Identify which cell holds the provided text, then report its [X, Y] central coordinate. 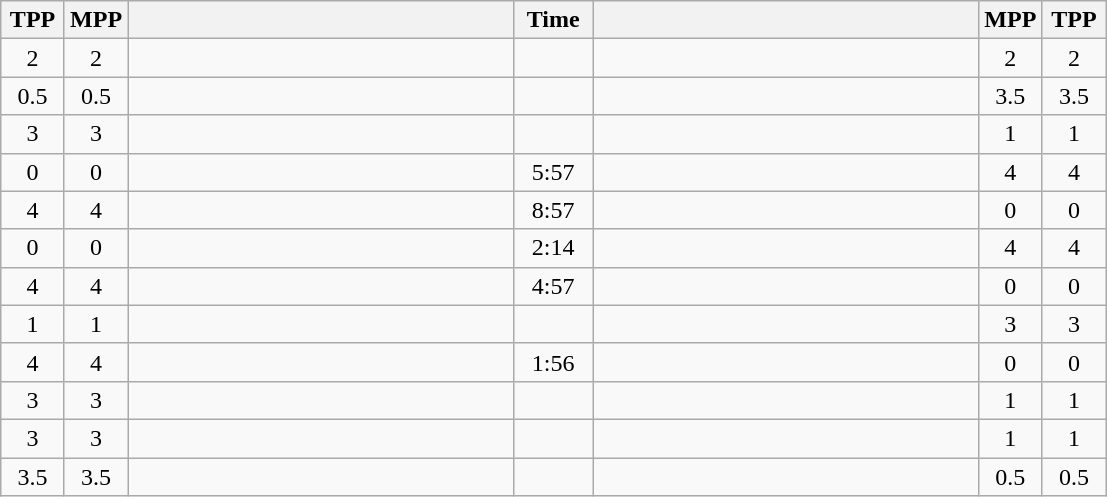
8:57 [554, 210]
5:57 [554, 172]
Time [554, 20]
2:14 [554, 248]
4:57 [554, 286]
1:56 [554, 362]
